Identify which cell holds the provided text, then report its [X, Y] central coordinate. 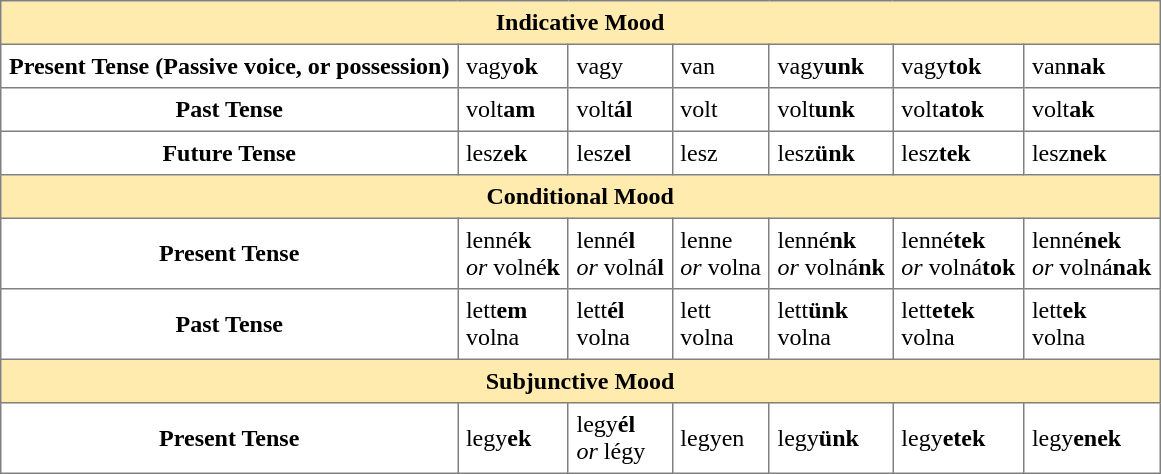
lettélvolna [620, 324]
lesznek [1092, 153]
vannak [1092, 66]
vagyunk [831, 66]
lettekvolna [1092, 324]
legyek [514, 438]
lettetekvolna [958, 324]
lesz [720, 153]
van [720, 66]
lennétekor volnátok [958, 253]
legyetek [958, 438]
lennénkor volnánk [831, 253]
legyenek [1092, 438]
Future Tense [230, 153]
lesztek [958, 153]
lettünkvolna [831, 324]
vagy [620, 66]
legyünk [831, 438]
leszünk [831, 153]
lennékor volnék [514, 253]
volt [720, 110]
leszel [620, 153]
vagyok [514, 66]
lettvolna [720, 324]
Conditional Mood [580, 197]
legyélor légy [620, 438]
voltak [1092, 110]
leszek [514, 153]
vagytok [958, 66]
Indicative Mood [580, 23]
voltunk [831, 110]
Subjunctive Mood [580, 381]
voltál [620, 110]
lennénekor volnának [1092, 253]
Present Tense (Passive voice, or possession) [230, 66]
legyen [720, 438]
voltatok [958, 110]
lennélor volnál [620, 253]
voltam [514, 110]
lenneor volna [720, 253]
lettemvolna [514, 324]
